Output the (X, Y) coordinate of the center of the cell containing the given text.  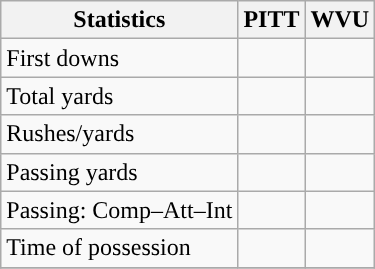
First downs (120, 58)
Passing yards (120, 172)
Time of possession (120, 248)
Rushes/yards (120, 134)
PITT (272, 20)
Passing: Comp–Att–Int (120, 210)
Statistics (120, 20)
Total yards (120, 96)
WVU (340, 20)
